Return the [x, y] coordinate for the center point of the cell that contains the specified text.  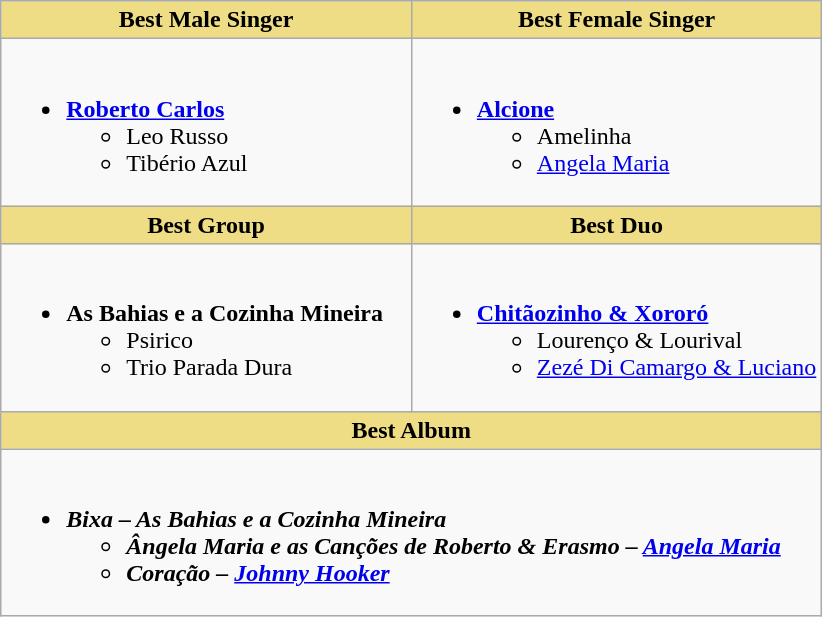
Best Group [206, 225]
Roberto CarlosLeo RussoTibério Azul [206, 122]
Best Duo [616, 225]
AlcioneAmelinhaAngela Maria [616, 122]
Chitãozinho & XororóLourenço & LourivalZezé Di Camargo & Luciano [616, 328]
Bixa – As Bahias e a Cozinha MineiraÂngela Maria e as Canções de Roberto & Erasmo – Angela MariaCoração – Johnny Hooker [412, 532]
Best Male Singer [206, 20]
Best Album [412, 430]
Best Female Singer [616, 20]
As Bahias e a Cozinha MineiraPsiricoTrio Parada Dura [206, 328]
